Pinpoint the cell where the given text exists, returning its (x, y) midpoint coordinate. 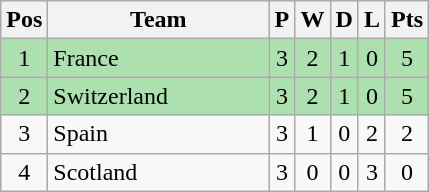
D (344, 20)
L (372, 20)
4 (24, 172)
Pts (406, 20)
Switzerland (158, 96)
Team (158, 20)
Spain (158, 134)
Pos (24, 20)
W (312, 20)
France (158, 58)
Scotland (158, 172)
P (282, 20)
